Return the [x, y] coordinate for the center point of the cell that contains the specified text.  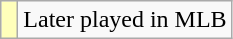
Later played in MLB [125, 20]
